Identify which cell holds the provided text, then report its [x, y] central coordinate. 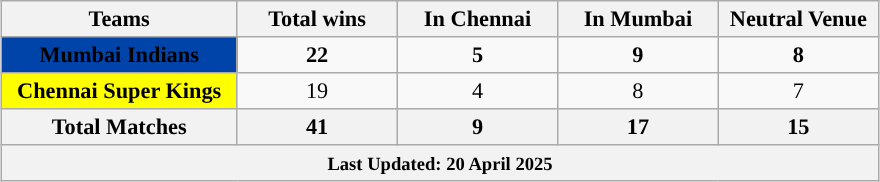
Mumbai Indians [118, 55]
5 [477, 55]
Chennai Super Kings [118, 91]
22 [317, 55]
Last Updated: 20 April 2025 [440, 162]
4 [477, 91]
In Chennai [477, 19]
Neutral Venue [798, 19]
15 [798, 126]
7 [798, 91]
17 [638, 126]
In Mumbai [638, 19]
Teams [118, 19]
19 [317, 91]
Total wins [317, 19]
Total Matches [118, 126]
41 [317, 126]
